Find where the given text appears and provide that cell's center as [x, y] coordinate. 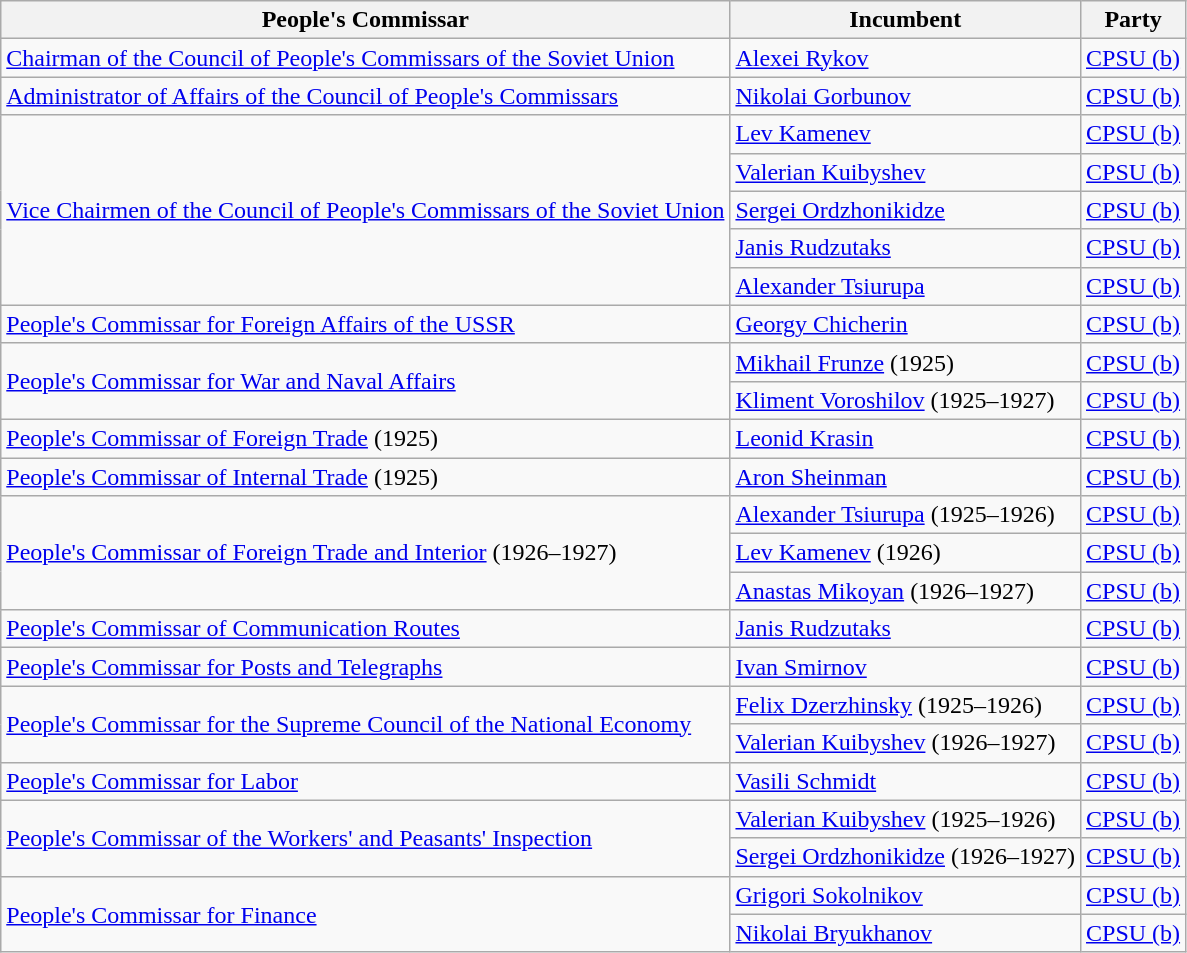
People's Commissar for Posts and Telegraphs [366, 667]
People's Commissar for War and Naval Affairs [366, 381]
Lev Kamenev [906, 134]
Nikolai Gorbunov [906, 96]
People's Commissar of the Workers' and Peasants' Inspection [366, 838]
Nikolai Bryukhanov [906, 933]
Lev Kamenev (1926) [906, 553]
Alexander Tsiurupa (1925–1926) [906, 515]
Aron Sheinman [906, 477]
Sergei Ordzhonikidze [906, 210]
Incumbent [906, 20]
Valerian Kuibyshev (1926–1927) [906, 743]
Mikhail Frunze (1925) [906, 362]
People's Commissar for Finance [366, 914]
Party [1132, 20]
Leonid Krasin [906, 438]
People's Commissar for the Supreme Council of the National Economy [366, 724]
Valerian Kuibyshev [906, 172]
Alexei Rykov [906, 58]
Chairman of the Council of People's Commissars of the Soviet Union [366, 58]
Grigori Sokolnikov [906, 895]
People's Commissar for Foreign Affairs of the USSR [366, 324]
People's Commissar of Foreign Trade (1925) [366, 438]
Georgy Chicherin [906, 324]
People's Commissar for Labor [366, 781]
Anastas Mikoyan (1926–1927) [906, 591]
Kliment Voroshilov (1925–1927) [906, 400]
People's Commissar of Foreign Trade and Interior (1926–1927) [366, 553]
Ivan Smirnov [906, 667]
People's Commissar of Internal Trade (1925) [366, 477]
People's Commissar [366, 20]
Valerian Kuibyshev (1925–1926) [906, 819]
Vasili Schmidt [906, 781]
Alexander Tsiurupa [906, 286]
Vice Chairmen of the Council of People's Commissars of the Soviet Union [366, 210]
Sergei Ordzhonikidze (1926–1927) [906, 857]
People's Commissar of Communication Routes [366, 629]
Felix Dzerzhinsky (1925–1926) [906, 705]
Administrator of Affairs of the Council of People's Commissars [366, 96]
